Return [X, Y] of the center of cell containing provided text 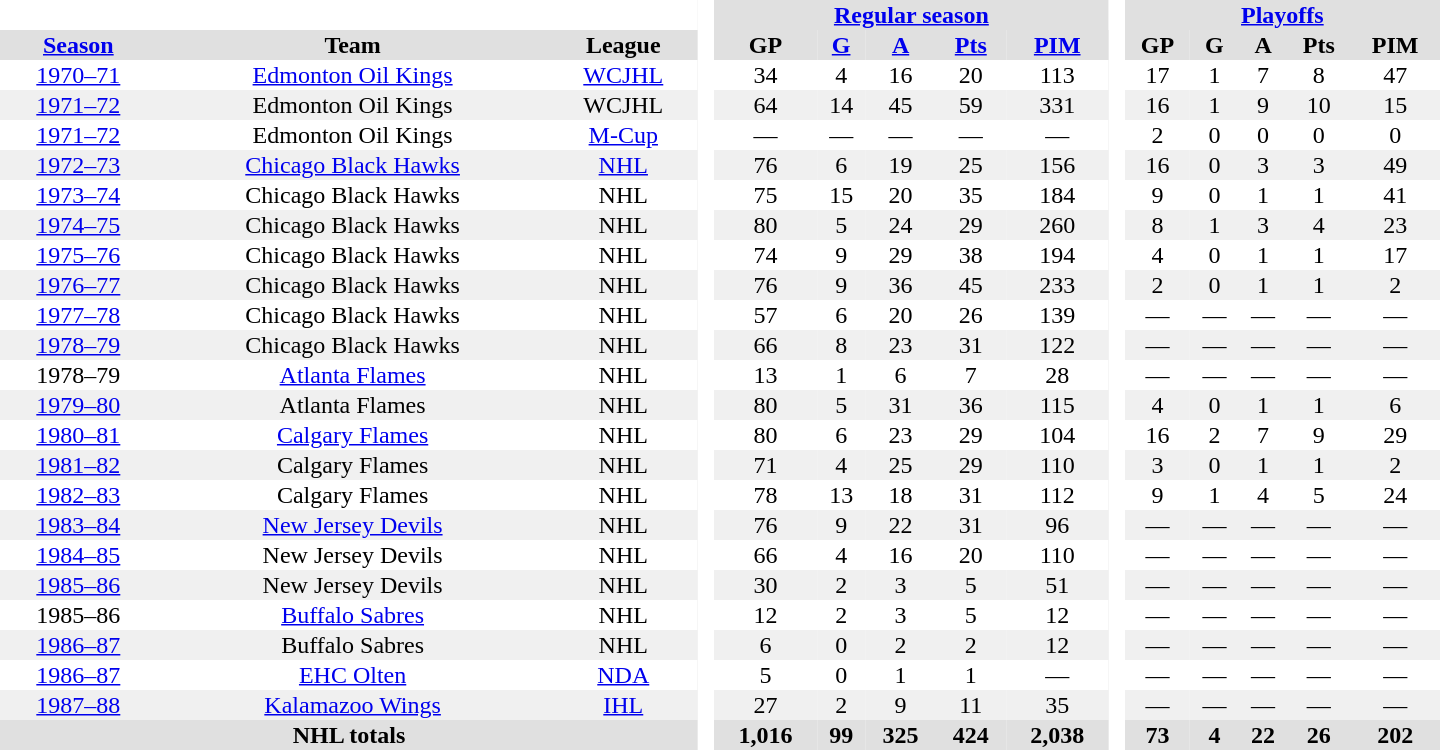
59 [971, 105]
1980–81 [78, 435]
1970–71 [78, 75]
156 [1058, 165]
194 [1058, 255]
1981–82 [78, 465]
1984–85 [78, 555]
1975–76 [78, 255]
M-Cup [624, 135]
Team [353, 45]
1973–74 [78, 195]
1977–78 [78, 315]
47 [1395, 75]
115 [1058, 405]
113 [1058, 75]
2,038 [1058, 735]
112 [1058, 495]
96 [1058, 525]
38 [971, 255]
104 [1058, 435]
202 [1395, 735]
League [624, 45]
71 [766, 465]
NDA [624, 675]
74 [766, 255]
Season [78, 45]
75 [766, 195]
325 [900, 735]
18 [900, 495]
IHL [624, 705]
64 [766, 105]
1983–84 [78, 525]
Regular season [911, 15]
51 [1058, 585]
Kalamazoo Wings [353, 705]
1987–88 [78, 705]
Playoffs [1282, 15]
10 [1318, 105]
139 [1058, 315]
27 [766, 705]
331 [1058, 105]
1982–83 [78, 495]
28 [1058, 375]
41 [1395, 195]
78 [766, 495]
NHL totals [349, 735]
424 [971, 735]
122 [1058, 345]
99 [842, 735]
34 [766, 75]
14 [842, 105]
1,016 [766, 735]
49 [1395, 165]
19 [900, 165]
1979–80 [78, 405]
1974–75 [78, 225]
1972–73 [78, 165]
1976–77 [78, 285]
57 [766, 315]
30 [766, 585]
11 [971, 705]
EHC Olten [353, 675]
73 [1158, 735]
233 [1058, 285]
260 [1058, 225]
184 [1058, 195]
